Detect which cell encompasses the target text, then output its (x, y) center coordinate. 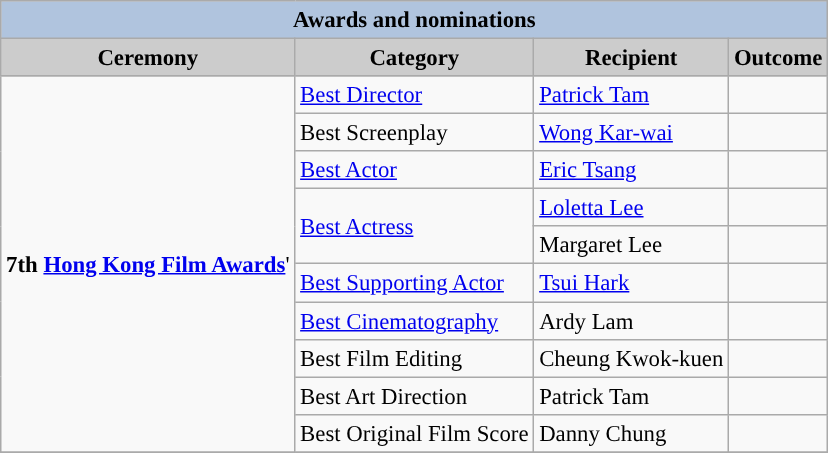
Best Film Editing (414, 358)
Ceremony (148, 58)
Wong Kar-wai (632, 133)
7th Hong Kong Film Awards' (148, 264)
Best Supporting Actor (414, 283)
Best Cinematography (414, 321)
Awards and nominations (414, 20)
Best Actress (414, 226)
Category (414, 58)
Best Director (414, 95)
Margaret Lee (632, 245)
Danny Chung (632, 433)
Tsui Hark (632, 283)
Recipient (632, 58)
Loletta Lee (632, 208)
Eric Tsang (632, 170)
Cheung Kwok-kuen (632, 358)
Ardy Lam (632, 321)
Best Original Film Score (414, 433)
Best Screenplay (414, 133)
Best Actor (414, 170)
Best Art Direction (414, 396)
Outcome (778, 58)
